Return the [X, Y] coordinate for the center point of the cell that contains the specified text.  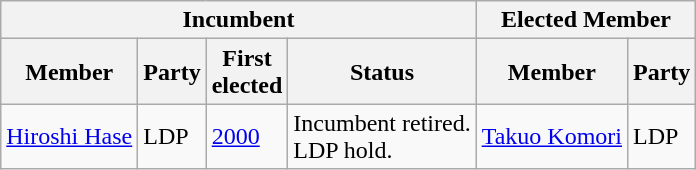
Takuo Komori [552, 136]
Hiroshi Hase [70, 136]
Firstelected [247, 72]
2000 [247, 136]
Status [382, 72]
Incumbent [238, 20]
Incumbent retired.LDP hold. [382, 136]
Elected Member [586, 20]
